Provide the (x, y) coordinate of the cell's center where the given text is located.  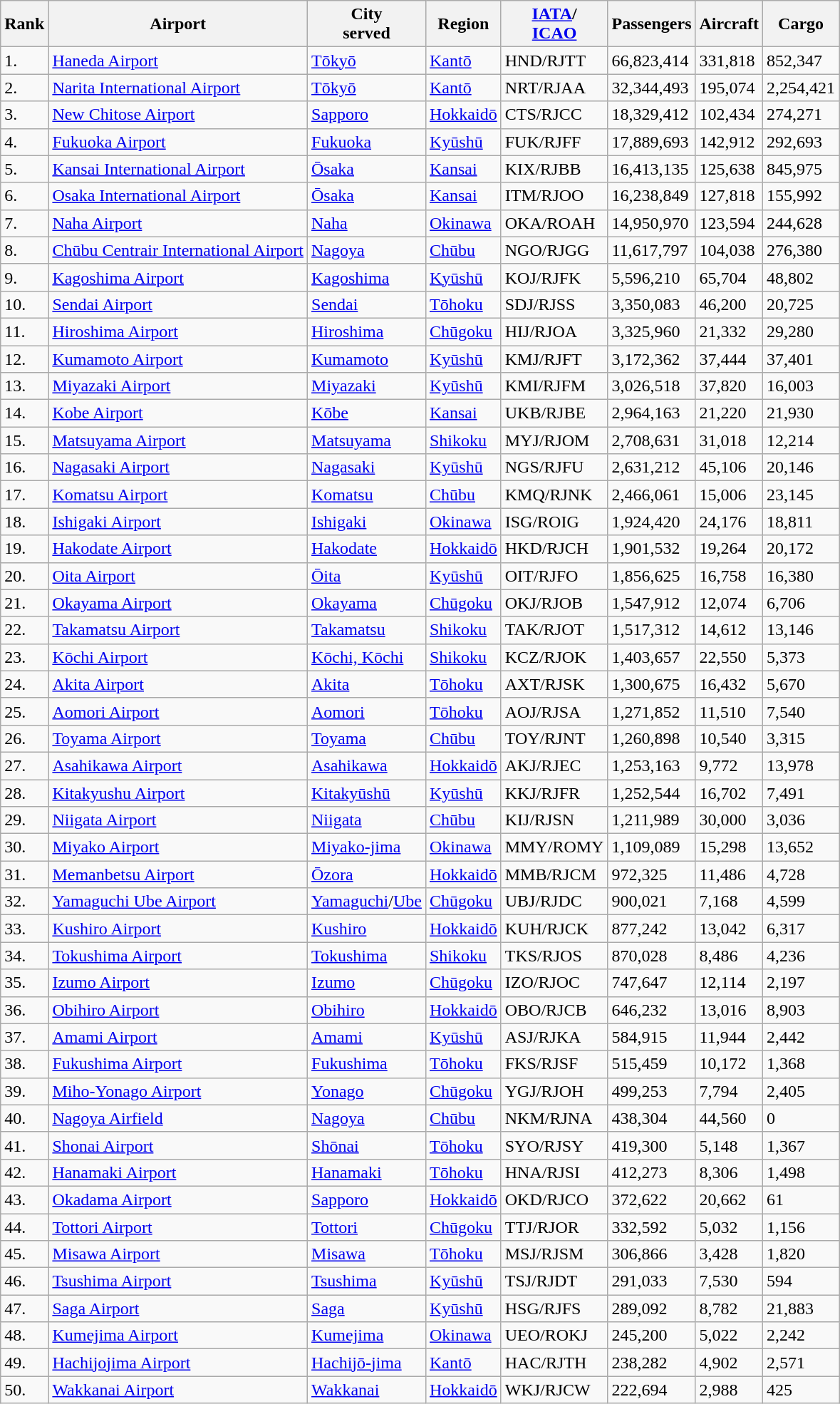
2,988 (730, 1390)
CTS/RJCC (554, 115)
7,168 (730, 902)
Akita Airport (178, 684)
4,728 (801, 874)
Shonai Airport (178, 1145)
584,915 (651, 1037)
Asahikawa Airport (178, 765)
2,405 (801, 1091)
104,038 (730, 250)
16,238,849 (651, 196)
OBO/RJCB (554, 1010)
Misawa Airport (178, 1254)
21. (24, 603)
Yonago (367, 1091)
Aomori Airport (178, 711)
1,368 (801, 1064)
KUH/RJCK (554, 929)
Nagasaki (367, 468)
YGJ/RJOH (554, 1091)
Ōita (367, 576)
39. (24, 1091)
10. (24, 304)
7,794 (730, 1091)
TAK/RJOT (554, 630)
16,003 (801, 386)
ISG/ROIG (554, 522)
4,236 (801, 956)
1,367 (801, 1145)
8,486 (730, 956)
Cargo (801, 24)
50. (24, 1390)
Miyazaki (367, 386)
16,702 (730, 793)
244,628 (801, 223)
155,992 (801, 196)
11,486 (730, 874)
KIX/RJBB (554, 169)
32,344,493 (651, 88)
Chūbu Centrair International Airport (178, 250)
32. (24, 902)
Yamaguchi/Ube (367, 902)
2,242 (801, 1336)
20. (24, 576)
Kansai International Airport (178, 169)
Hiroshima Airport (178, 331)
127,818 (730, 196)
Ishigaki (367, 522)
47. (24, 1308)
845,975 (801, 169)
Kushiro (367, 929)
17,889,693 (651, 142)
Fukushima Airport (178, 1064)
5,032 (730, 1227)
Oita Airport (178, 576)
15. (24, 440)
19. (24, 549)
12,214 (801, 440)
UKB/RJBE (554, 413)
Matsuyama Airport (178, 440)
Miyako-jima (367, 847)
291,033 (651, 1281)
Tottori Airport (178, 1227)
OKD/RJCO (554, 1199)
Kushiro Airport (178, 929)
14,612 (730, 630)
WKJ/RJCW (554, 1390)
48. (24, 1336)
46. (24, 1281)
499,253 (651, 1091)
2,964,163 (651, 413)
HAC/RJTH (554, 1363)
1,517,312 (651, 630)
Wakkanai Airport (178, 1390)
3. (24, 115)
TOY/RJNT (554, 738)
1,403,657 (651, 657)
Shōnai (367, 1145)
Kobe Airport (178, 413)
1,260,898 (651, 738)
3,350,083 (651, 304)
Kōchi Airport (178, 657)
877,242 (651, 929)
23,145 (801, 495)
Rank (24, 24)
65,704 (730, 277)
14,950,970 (651, 223)
28. (24, 793)
Passengers (651, 24)
30,000 (730, 820)
37. (24, 1037)
12,074 (730, 603)
Takamatsu (367, 630)
6. (24, 196)
49. (24, 1363)
Tsushima Airport (178, 1281)
KCZ/RJOK (554, 657)
Yamaguchi Ube Airport (178, 902)
18,329,412 (651, 115)
870,028 (651, 956)
142,912 (730, 142)
Saga (367, 1308)
Fukuoka Airport (178, 142)
Hanamaki (367, 1172)
Miyako Airport (178, 847)
8,903 (801, 1010)
5,148 (730, 1145)
12. (24, 358)
646,232 (651, 1010)
Akita (367, 684)
ITM/RJOO (554, 196)
UBJ/RJDC (554, 902)
Naha Airport (178, 223)
26. (24, 738)
37,444 (730, 358)
MSJ/RJSM (554, 1254)
306,866 (651, 1254)
972,325 (651, 874)
1,109,089 (651, 847)
3,172,362 (651, 358)
27. (24, 765)
Hiroshima (367, 331)
42. (24, 1172)
29. (24, 820)
Miho-Yonago Airport (178, 1091)
16,758 (730, 576)
KMI/RJFM (554, 386)
Kumejima Airport (178, 1336)
276,380 (801, 250)
45,106 (730, 468)
Hachijojima Airport (178, 1363)
45. (24, 1254)
FUK/RJFF (554, 142)
Miyazaki Airport (178, 386)
372,622 (651, 1199)
Narita International Airport (178, 88)
NGS/RJFU (554, 468)
Tottori (367, 1227)
17. (24, 495)
123,594 (730, 223)
16,380 (801, 576)
292,693 (801, 142)
Toyama (367, 738)
66,823,414 (651, 61)
Fukushima (367, 1064)
1. (24, 61)
25. (24, 711)
412,273 (651, 1172)
21,220 (730, 413)
31. (24, 874)
24. (24, 684)
13,042 (730, 929)
Tokushima Airport (178, 956)
KIJ/RJSN (554, 820)
Kōbe (367, 413)
7. (24, 223)
TKS/RJOS (554, 956)
Hakodate (367, 549)
KMJ/RJFT (554, 358)
1,820 (801, 1254)
HSG/RJFS (554, 1308)
Airport (178, 24)
43. (24, 1199)
8,306 (730, 1172)
10,172 (730, 1064)
1,156 (801, 1227)
16,413,135 (651, 169)
NRT/RJAA (554, 88)
ASJ/RJKA (554, 1037)
44,560 (730, 1118)
1,547,912 (651, 603)
245,200 (651, 1336)
1,498 (801, 1172)
AXT/RJSK (554, 684)
11. (24, 331)
222,694 (651, 1390)
13,652 (801, 847)
1,252,544 (651, 793)
Obihiro Airport (178, 1010)
Haneda Airport (178, 61)
13,978 (801, 765)
Cityserved (367, 24)
FKS/RJSF (554, 1064)
438,304 (651, 1118)
Izumo (367, 983)
Okayama Airport (178, 603)
5. (24, 169)
Amami Airport (178, 1037)
331,818 (730, 61)
41. (24, 1145)
195,074 (730, 88)
Tokushima (367, 956)
37,401 (801, 358)
New Chitose Airport (178, 115)
IZO/RJOC (554, 983)
Kitakyushu Airport (178, 793)
289,092 (651, 1308)
HIJ/RJOA (554, 331)
10,540 (730, 738)
29,280 (801, 331)
Ishigaki Airport (178, 522)
30. (24, 847)
16,432 (730, 684)
Kagoshima (367, 277)
4. (24, 142)
20,146 (801, 468)
SYO/RJSY (554, 1145)
2,466,061 (651, 495)
Ōzora (367, 874)
11,510 (730, 711)
UEO/ROKJ (554, 1336)
HKD/RJCH (554, 549)
OKA/ROAH (554, 223)
OKJ/RJOB (554, 603)
5,596,210 (651, 277)
2,254,421 (801, 88)
Niigata (367, 820)
20,725 (801, 304)
21,332 (730, 331)
1,211,989 (651, 820)
KMQ/RJNK (554, 495)
238,282 (651, 1363)
Hakodate Airport (178, 549)
9,772 (730, 765)
8. (24, 250)
19,264 (730, 549)
332,592 (651, 1227)
4,902 (730, 1363)
36. (24, 1010)
15,298 (730, 847)
15,006 (730, 495)
13,146 (801, 630)
NGO/RJGG (554, 250)
0 (801, 1118)
2,571 (801, 1363)
7,530 (730, 1281)
7,540 (801, 711)
IATA/ICAO (554, 24)
20,172 (801, 549)
Nagoya Airfield (178, 1118)
747,647 (651, 983)
11,944 (730, 1037)
MMY/ROMY (554, 847)
594 (801, 1281)
MMB/RJCM (554, 874)
1,300,675 (651, 684)
Matsuyama (367, 440)
Tsushima (367, 1281)
3,036 (801, 820)
11,617,797 (651, 250)
Region (463, 24)
3,315 (801, 738)
8,782 (730, 1308)
HND/RJTT (554, 61)
16. (24, 468)
Hachijō-jima (367, 1363)
Aircraft (730, 24)
4,599 (801, 902)
37,820 (730, 386)
46,200 (730, 304)
12,114 (730, 983)
102,434 (730, 115)
Memanbetsu Airport (178, 874)
425 (801, 1390)
7,491 (801, 793)
852,347 (801, 61)
21,930 (801, 413)
125,638 (730, 169)
6,317 (801, 929)
1,271,852 (651, 711)
22. (24, 630)
5,373 (801, 657)
5,022 (730, 1336)
3,026,518 (651, 386)
Kagoshima Airport (178, 277)
Hanamaki Airport (178, 1172)
3,325,960 (651, 331)
18. (24, 522)
HNA/RJSI (554, 1172)
AKJ/RJEC (554, 765)
14. (24, 413)
Izumo Airport (178, 983)
Osaka International Airport (178, 196)
419,300 (651, 1145)
Saga Airport (178, 1308)
13,016 (730, 1010)
24,176 (730, 522)
40. (24, 1118)
Kōchi, Kōchi (367, 657)
21,883 (801, 1308)
Komatsu Airport (178, 495)
1,901,532 (651, 549)
18,811 (801, 522)
31,018 (730, 440)
2. (24, 88)
33. (24, 929)
NKM/RJNA (554, 1118)
TSJ/RJDT (554, 1281)
38. (24, 1064)
Sendai Airport (178, 304)
Wakkanai (367, 1390)
Okayama (367, 603)
2,631,212 (651, 468)
Kumejima (367, 1336)
KOJ/RJFK (554, 277)
TTJ/RJOR (554, 1227)
AOJ/RJSA (554, 711)
5,670 (801, 684)
23. (24, 657)
Obihiro (367, 1010)
1,253,163 (651, 765)
Okadama Airport (178, 1199)
Asahikawa (367, 765)
1,924,420 (651, 522)
Komatsu (367, 495)
Naha (367, 223)
48,802 (801, 277)
KKJ/RJFR (554, 793)
Takamatsu Airport (178, 630)
OIT/RJFO (554, 576)
Aomori (367, 711)
34. (24, 956)
Nagasaki Airport (178, 468)
2,442 (801, 1037)
22,550 (730, 657)
2,708,631 (651, 440)
Misawa (367, 1254)
Toyama Airport (178, 738)
9. (24, 277)
35. (24, 983)
2,197 (801, 983)
MYJ/RJOM (554, 440)
Kumamoto Airport (178, 358)
Sendai (367, 304)
44. (24, 1227)
Amami (367, 1037)
515,459 (651, 1064)
Niigata Airport (178, 820)
3,428 (730, 1254)
1,856,625 (651, 576)
20,662 (730, 1199)
6,706 (801, 603)
SDJ/RJSS (554, 304)
13. (24, 386)
Kitakyūshū (367, 793)
Kumamoto (367, 358)
61 (801, 1199)
274,271 (801, 115)
900,021 (651, 902)
Fukuoka (367, 142)
